Detect which cell encompasses the target text, then output its [X, Y] center coordinate. 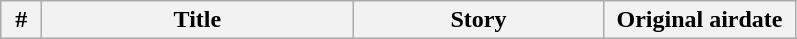
Title [198, 20]
# [22, 20]
Original airdate [700, 20]
Story [478, 20]
